Pinpoint the cell where the given text exists, returning its (x, y) midpoint coordinate. 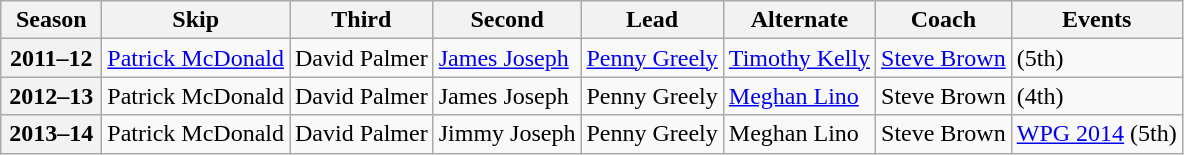
Lead (652, 20)
Second (507, 20)
Coach (944, 20)
Season (52, 20)
(4th) (1096, 96)
Alternate (799, 20)
(5th) (1096, 58)
Events (1096, 20)
2012–13 (52, 96)
2013–14 (52, 134)
Third (362, 20)
2011–12 (52, 58)
Jimmy Joseph (507, 134)
Skip (196, 20)
Timothy Kelly (799, 58)
WPG 2014 (5th) (1096, 134)
